Identify which cell holds the provided text, then report its (X, Y) central coordinate. 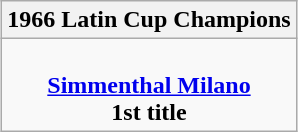
Simmenthal Milano 1st title (149, 85)
1966 Latin Cup Champions (149, 20)
